From the cell containing the given text, extract its center point as [X, Y] coordinate. 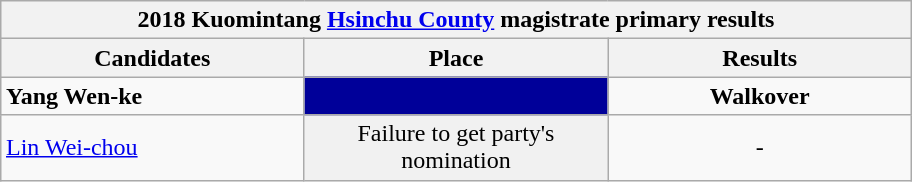
Lin Wei-chou [152, 148]
Results [760, 58]
Candidates [152, 58]
2018 Kuomintang Hsinchu County magistrate primary results [456, 20]
- [760, 148]
Failure to get party's nomination [456, 148]
Yang Wen-ke [152, 96]
Walkover [760, 96]
Place [456, 58]
